Determine the [X, Y] coordinate at the center of the cell enclosing the given text.  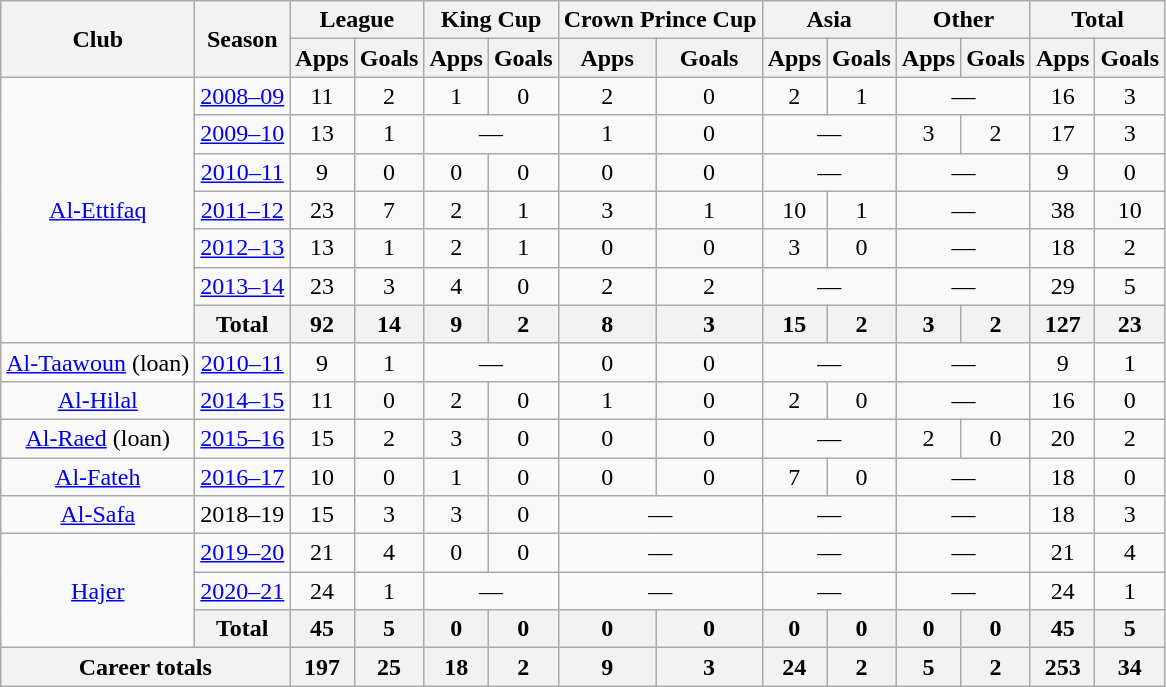
Al-Fateh [98, 477]
38 [1062, 210]
2012–13 [242, 248]
20 [1062, 438]
253 [1062, 667]
2013–14 [242, 286]
Al-Raed (loan) [98, 438]
Season [242, 39]
Asia [829, 20]
2016–17 [242, 477]
Al-Hilal [98, 400]
2009–10 [242, 134]
2019–20 [242, 553]
29 [1062, 286]
34 [1130, 667]
2014–15 [242, 400]
Other [963, 20]
Career totals [146, 667]
2011–12 [242, 210]
197 [322, 667]
League [357, 20]
25 [389, 667]
2008–09 [242, 96]
Al-Ettifaq [98, 210]
Hajer [98, 591]
Crown Prince Cup [660, 20]
8 [607, 324]
127 [1062, 324]
Al-Taawoun (loan) [98, 362]
Club [98, 39]
King Cup [491, 20]
2018–19 [242, 515]
92 [322, 324]
14 [389, 324]
17 [1062, 134]
Al-Safa [98, 515]
2020–21 [242, 591]
2015–16 [242, 438]
